Extract the [X, Y] coordinate from the center of the cell holding the provided text.  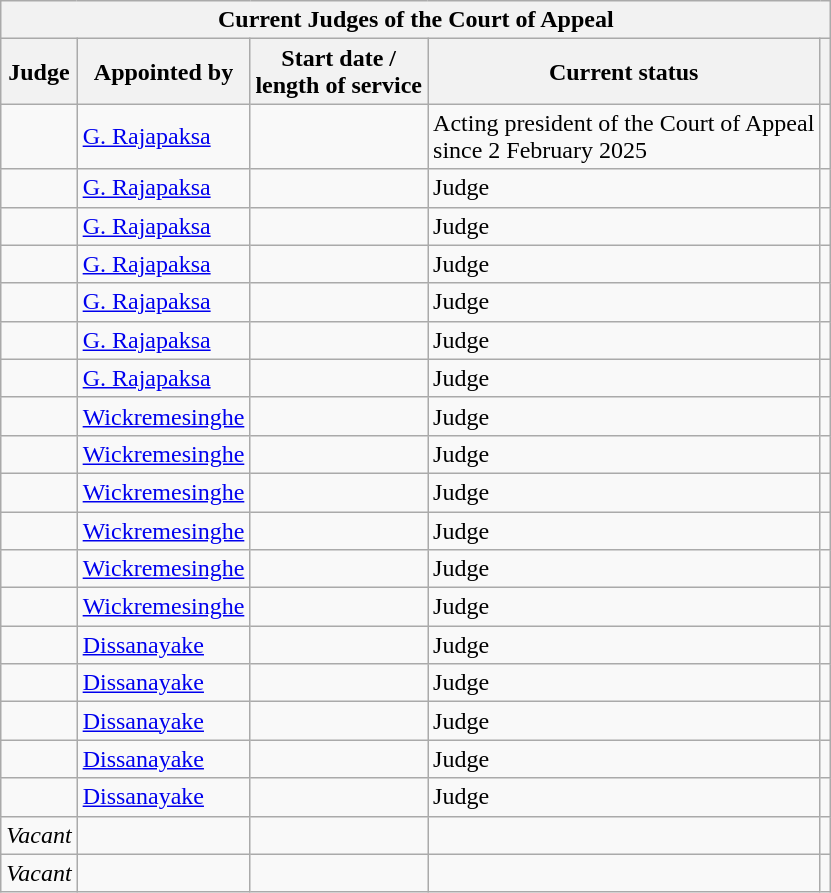
Current status [624, 72]
Current Judges of the Court of Appeal [416, 20]
Acting president of the Court of Appeal since 2 February 2025 [624, 136]
Appointed by [164, 72]
Start date / length of service [339, 72]
